Detect which cell encompasses the target text, then output its [X, Y] center coordinate. 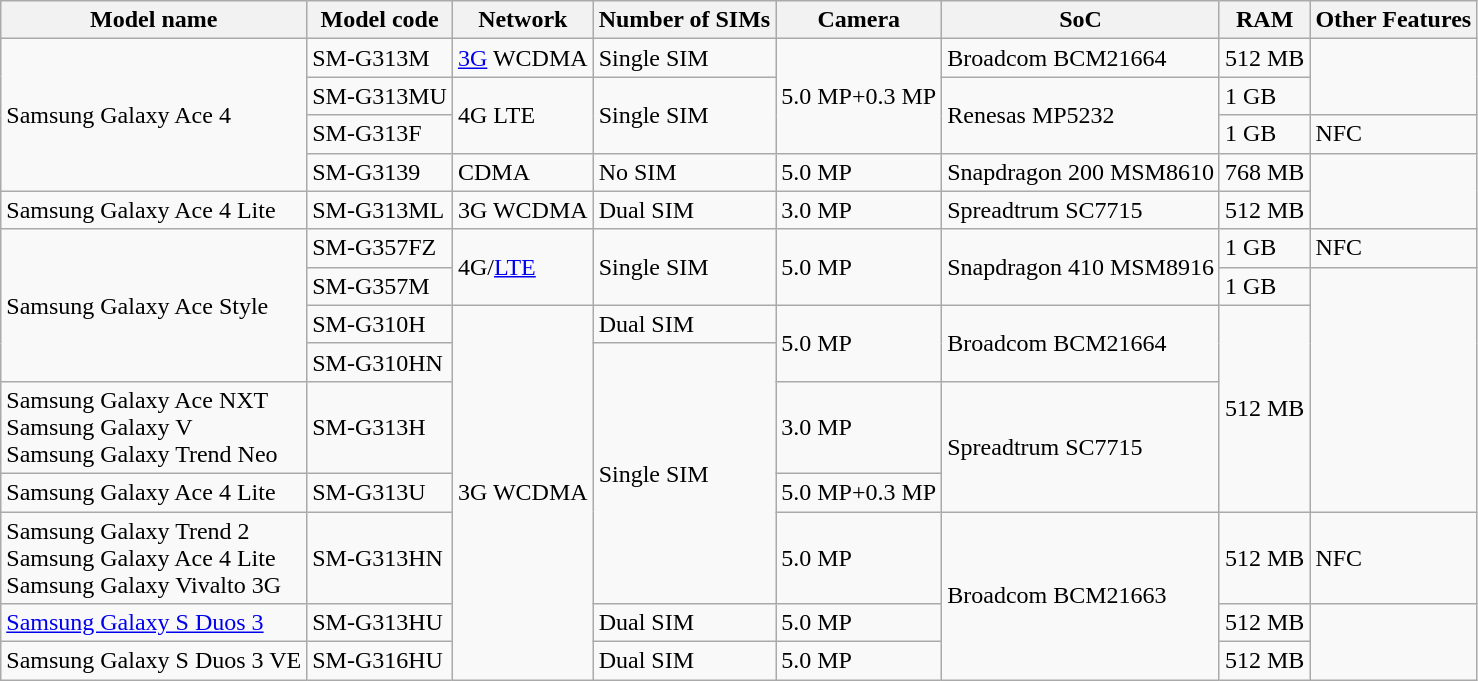
Snapdragon 410 MSM8916 [1081, 267]
RAM [1264, 20]
SM-G310H [380, 324]
Model code [380, 20]
768 MB [1264, 172]
Model name [154, 20]
SM-G313F [380, 134]
CDMA [522, 172]
SM-G313M [380, 58]
SM-G313H [380, 427]
SM-G313U [380, 492]
Number of SIMs [684, 20]
4G/LTE [522, 267]
Other Features [1394, 20]
SM-G313HU [380, 623]
SM-G313HN [380, 558]
Samsung Galaxy S Duos 3 [154, 623]
Samsung Galaxy S Duos 3 VE [154, 661]
SM-G310HN [380, 362]
SoC [1081, 20]
SM-G313MU [380, 96]
Network [522, 20]
SM-G3139 [380, 172]
No SIM [684, 172]
Camera [859, 20]
SM-G313ML [380, 210]
4G LTE [522, 115]
Renesas MP5232 [1081, 115]
SM-G316HU [380, 661]
Samsung Galaxy Trend 2Samsung Galaxy Ace 4 LiteSamsung Galaxy Vivalto 3G [154, 558]
SM-G357M [380, 286]
Samsung Galaxy Ace Style [154, 305]
Broadcom BCM21663 [1081, 596]
Samsung Galaxy Ace 4 [154, 115]
SM-G357FZ [380, 248]
Snapdragon 200 MSM8610 [1081, 172]
Samsung Galaxy Ace NXTSamsung Galaxy VSamsung Galaxy Trend Neo [154, 427]
